Determine the [X, Y] coordinate at the center of the cell enclosing the given text.  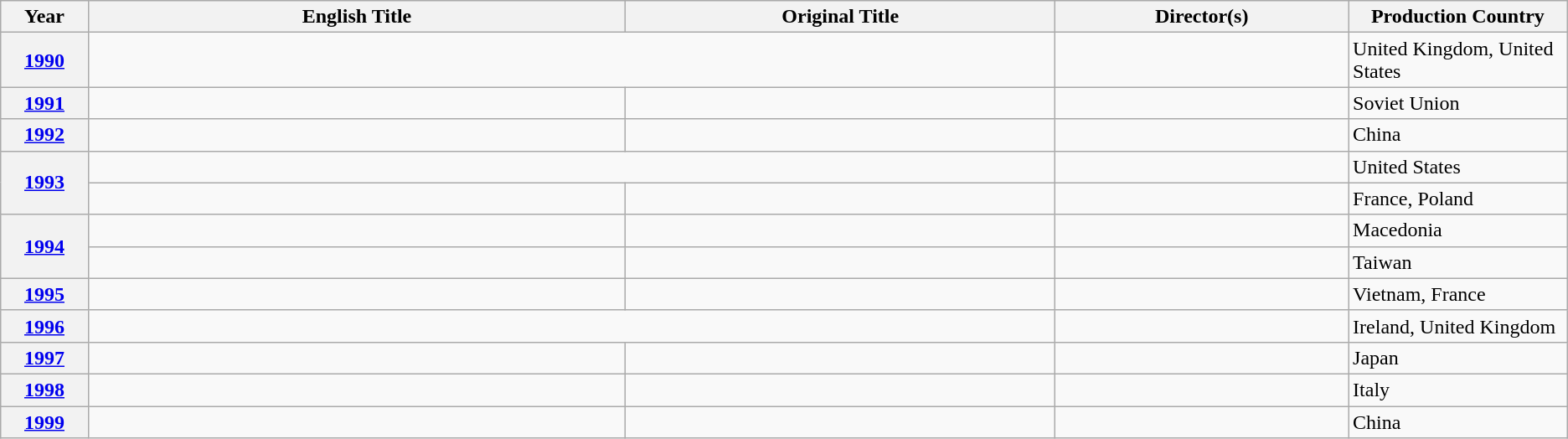
Macedonia [1458, 230]
Production Country [1458, 17]
Original Title [841, 17]
Year [44, 17]
United States [1458, 167]
United Kingdom, United States [1458, 60]
Director(s) [1202, 17]
1991 [44, 103]
1993 [44, 183]
France, Poland [1458, 199]
1999 [44, 421]
Taiwan [1458, 262]
1992 [44, 135]
1995 [44, 294]
English Title [357, 17]
1994 [44, 246]
Vietnam, France [1458, 294]
1998 [44, 390]
1997 [44, 358]
Japan [1458, 358]
Italy [1458, 390]
Ireland, United Kingdom [1458, 326]
1990 [44, 60]
1996 [44, 326]
Soviet Union [1458, 103]
